Find where the given text appears and provide that cell's center as [X, Y] coordinate. 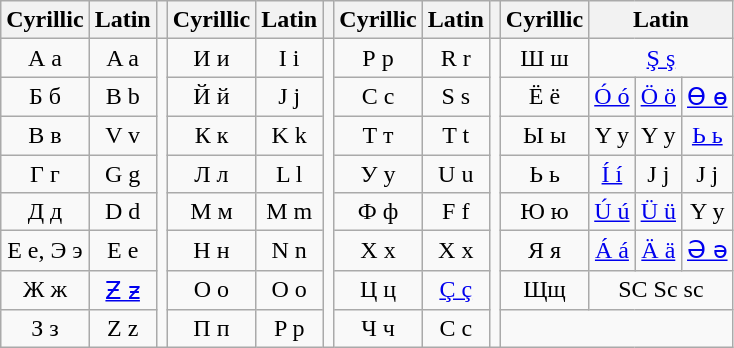
Ɵ ɵ [708, 97]
Р р [378, 58]
П п [211, 329]
А а [45, 58]
З з [45, 329]
Ф ф [378, 212]
Г г [45, 173]
О о [211, 290]
S s [456, 97]
Ü ü [658, 212]
Ц ц [378, 290]
F f [456, 212]
Л л [211, 173]
T t [456, 135]
М м [211, 212]
M m [290, 212]
Ş ş [661, 58]
Ú ú [612, 212]
Z z [122, 329]
Т т [378, 135]
A a [122, 58]
Н н [211, 251]
N n [290, 251]
Ç ç [456, 290]
Ƶ ƶ [122, 290]
K k [290, 135]
SC Sc sc [661, 290]
X x [456, 251]
P p [290, 329]
Ö ö [658, 97]
Ч ч [378, 329]
Б б [45, 97]
Á á [612, 251]
C c [456, 329]
Ё ё [544, 97]
Д д [45, 212]
И и [211, 58]
Й й [211, 97]
К к [211, 135]
Я я [544, 251]
Ю ю [544, 212]
D d [122, 212]
Ы ы [544, 135]
Ə ə [708, 251]
O o [290, 290]
I i [290, 58]
Х х [378, 251]
E e [122, 251]
Ä ä [658, 251]
U u [456, 173]
Í í [612, 173]
Ш ш [544, 58]
Ж ж [45, 290]
Е е, Э э [45, 251]
В в [45, 135]
G g [122, 173]
У у [378, 173]
Ó ó [612, 97]
С с [378, 97]
B b [122, 97]
V v [122, 135]
R r [456, 58]
Щщ [544, 290]
L l [290, 173]
